Capture the cell that displays the provided text and extract its (x, y) central coordinate. 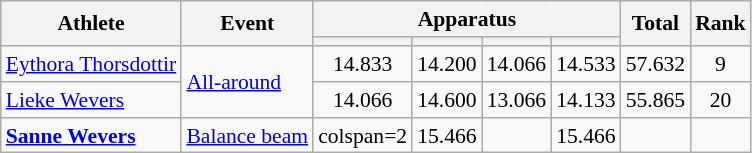
Athlete (92, 24)
Apparatus (467, 19)
14.600 (446, 100)
Lieke Wevers (92, 100)
14.200 (446, 64)
14.833 (362, 64)
Event (247, 24)
57.632 (656, 64)
13.066 (516, 100)
All-around (247, 82)
Rank (720, 24)
Total (656, 24)
14.133 (586, 100)
9 (720, 64)
Eythora Thorsdottir (92, 64)
20 (720, 100)
14.533 (586, 64)
55.865 (656, 100)
